Detect which cell encompasses the target text, then output its (X, Y) center coordinate. 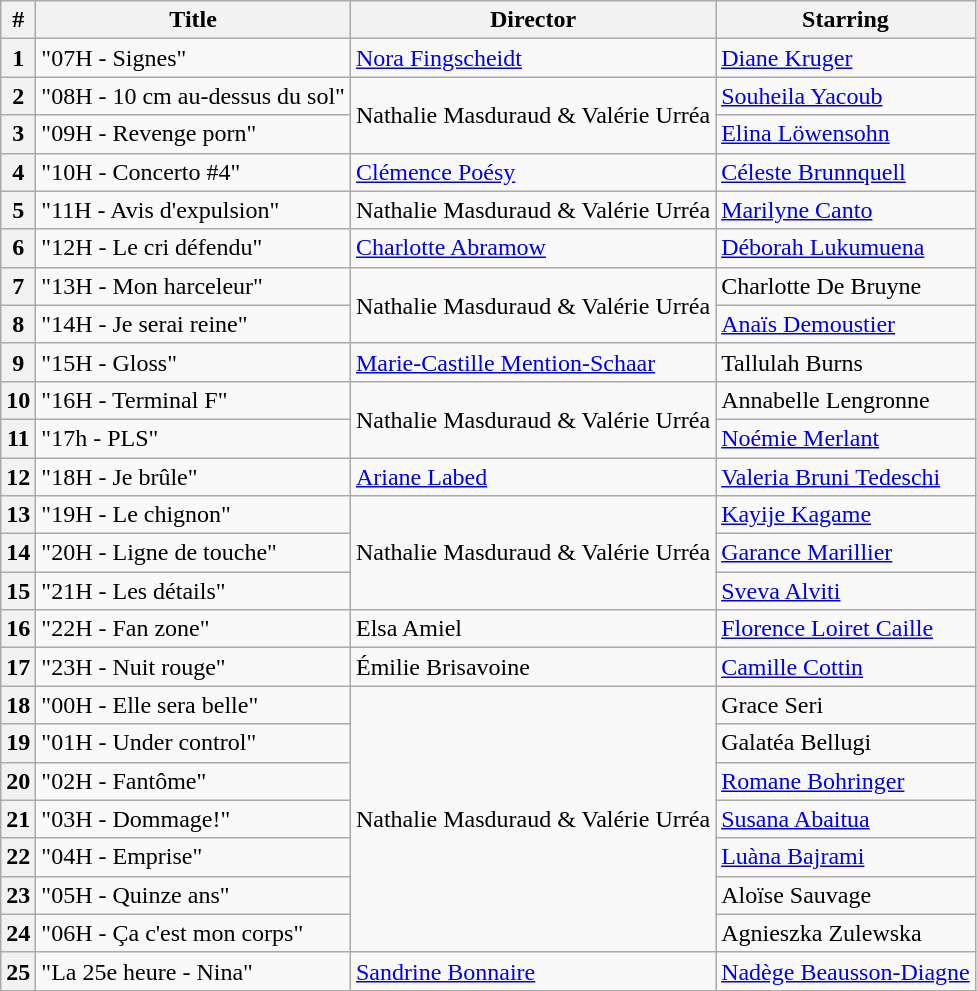
Camille Cottin (846, 667)
"00H - Elle sera belle" (194, 705)
"03H - Dommage!" (194, 819)
"01H - Under control" (194, 743)
Nora Fingscheidt (532, 58)
"04H - Emprise" (194, 857)
"14H - Je serai reine" (194, 324)
Florence Loiret Caille (846, 629)
21 (18, 819)
"23H - Nuit rouge" (194, 667)
Sandrine Bonnaire (532, 971)
Charlotte De Bruyne (846, 286)
24 (18, 933)
Susana Abaitua (846, 819)
Nadège Beausson-Diagne (846, 971)
5 (18, 210)
"13H - Mon harceleur" (194, 286)
Agnieszka Zulewska (846, 933)
Galatéa Bellugi (846, 743)
"16H - Terminal F" (194, 400)
Romane Bohringer (846, 781)
8 (18, 324)
14 (18, 553)
"18H - Je brûle" (194, 477)
"06H - Ça c'est mon corps" (194, 933)
Clémence Poésy (532, 172)
11 (18, 438)
Elsa Amiel (532, 629)
Luàna Bajrami (846, 857)
Aloïse Sauvage (846, 895)
Director (532, 20)
"22H - Fan zone" (194, 629)
Charlotte Abramow (532, 248)
10 (18, 400)
Title (194, 20)
9 (18, 362)
25 (18, 971)
"02H - Fantôme" (194, 781)
4 (18, 172)
"08H - 10 cm au-dessus du sol" (194, 96)
Elina Löwensohn (846, 134)
"La 25e heure - Nina" (194, 971)
"19H - Le chignon" (194, 515)
18 (18, 705)
Sveva Alviti (846, 591)
"05H - Quinze ans" (194, 895)
17 (18, 667)
Grace Seri (846, 705)
Anaïs Demoustier (846, 324)
7 (18, 286)
6 (18, 248)
Marie-Castille Mention-Schaar (532, 362)
Garance Marillier (846, 553)
Kayije Kagame (846, 515)
15 (18, 591)
Noémie Merlant (846, 438)
"21H - Les détails" (194, 591)
22 (18, 857)
Déborah Lukumuena (846, 248)
23 (18, 895)
20 (18, 781)
Céleste Brunnquell (846, 172)
"12H - Le cri défendu" (194, 248)
# (18, 20)
"15H - Gloss" (194, 362)
Valeria Bruni Tedeschi (846, 477)
Diane Kruger (846, 58)
Marilyne Canto (846, 210)
"11H - Avis d'expulsion" (194, 210)
"07H - Signes" (194, 58)
"09H - Revenge porn" (194, 134)
19 (18, 743)
13 (18, 515)
Souheila Yacoub (846, 96)
Annabelle Lengronne (846, 400)
Tallulah Burns (846, 362)
"20H - Ligne de touche" (194, 553)
Émilie Brisavoine (532, 667)
Ariane Labed (532, 477)
12 (18, 477)
3 (18, 134)
Starring (846, 20)
"10H - Concerto #4" (194, 172)
"17h - PLS" (194, 438)
2 (18, 96)
1 (18, 58)
16 (18, 629)
